Scan for the cell matching the given text and deliver its (X, Y) coordinate at center. 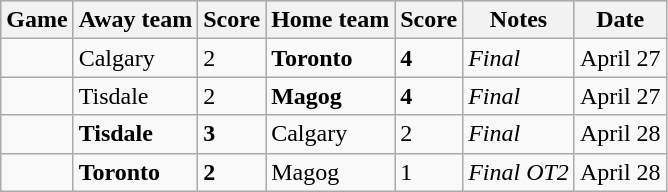
Final OT2 (519, 172)
Home team (330, 20)
Date (620, 20)
Notes (519, 20)
1 (429, 172)
3 (232, 134)
Away team (136, 20)
Game (37, 20)
